Capture the cell that displays the provided text and extract its (x, y) central coordinate. 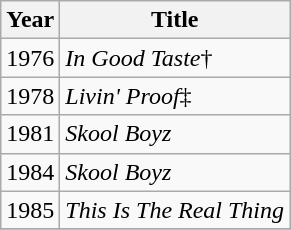
1984 (30, 172)
This Is The Real Thing (175, 210)
Livin' Proof‡ (175, 96)
Year (30, 20)
In Good Taste† (175, 58)
Title (175, 20)
1981 (30, 134)
1978 (30, 96)
1985 (30, 210)
1976 (30, 58)
